Pinpoint the cell where the given text exists, returning its [X, Y] midpoint coordinate. 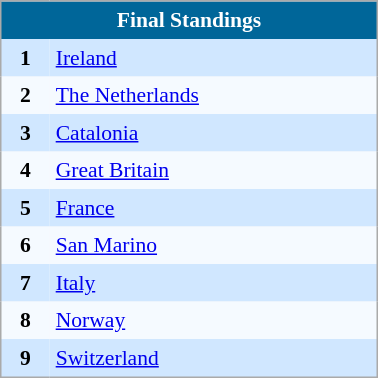
Switzerland [214, 358]
France [214, 208]
The Netherlands [214, 95]
Ireland [214, 58]
San Marino [214, 245]
Catalonia [214, 133]
Great Britain [214, 171]
1 [25, 58]
2 [25, 95]
9 [25, 358]
5 [25, 208]
6 [25, 245]
3 [25, 133]
8 [25, 321]
Norway [214, 321]
Final Standings [189, 20]
7 [25, 283]
Italy [214, 283]
4 [25, 171]
